Extract the [X, Y] coordinate from the center of the cell holding the provided text.  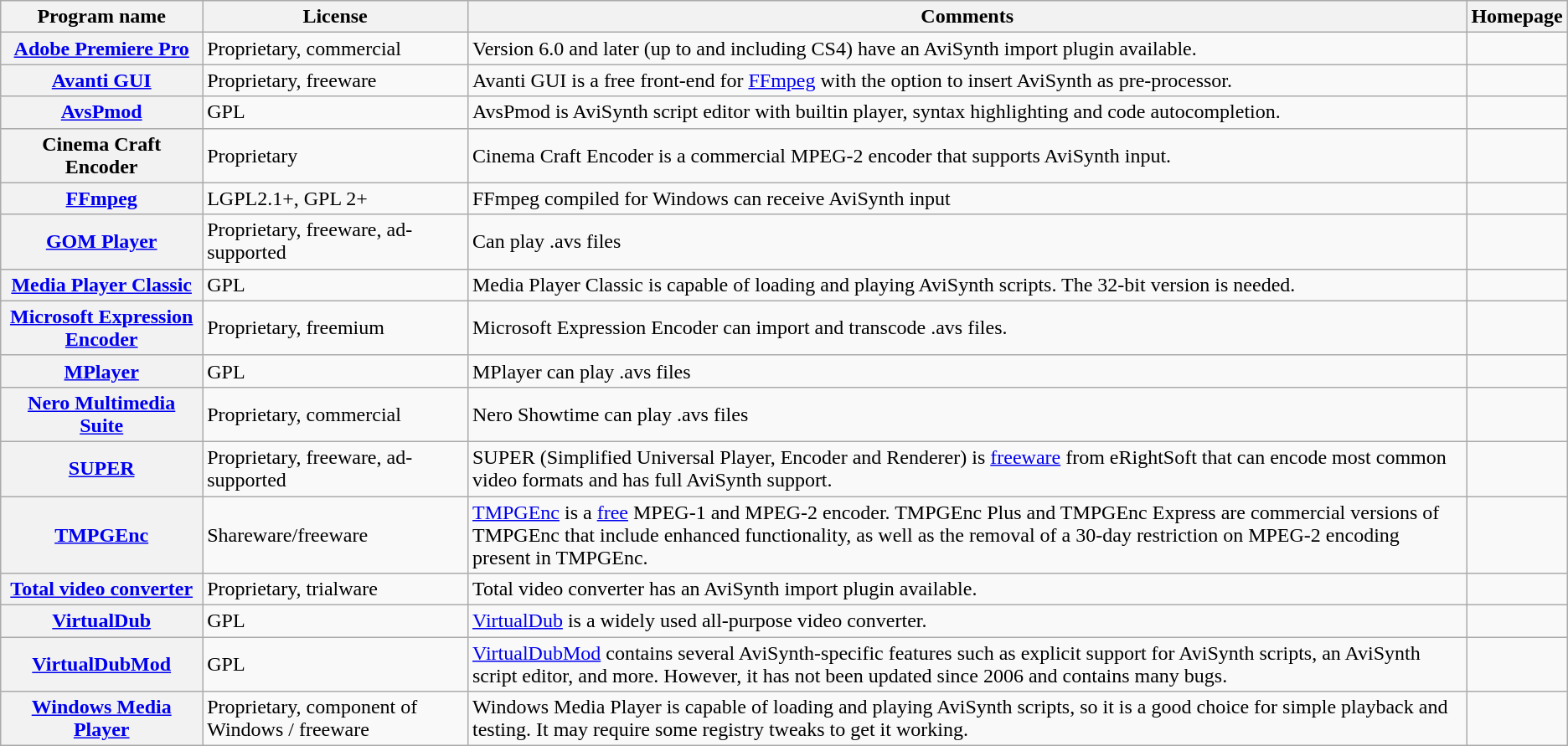
LGPL2.1+, GPL 2+ [335, 198]
Shareware/freeware [335, 534]
SUPER [102, 469]
Homepage [1517, 17]
License [335, 17]
Microsoft Expression Encoder can import and transcode .avs files. [967, 328]
AvsPmod [102, 112]
Total video converter has an AviSynth import plugin available. [967, 589]
Proprietary [335, 156]
FFmpeg compiled for Windows can receive AviSynth input [967, 198]
Can play .avs files [967, 241]
AvsPmod is AviSynth script editor with builtin player, syntax highlighting and code autocompletion. [967, 112]
MPlayer can play .avs files [967, 371]
Cinema Craft Encoder is a commercial MPEG-2 encoder that supports AviSynth input. [967, 156]
GOM Player [102, 241]
Proprietary, trialware [335, 589]
TMPGEnc [102, 534]
Comments [967, 17]
Program name [102, 17]
Nero Multimedia Suite [102, 414]
Version 6.0 and later (up to and including CS4) have an AviSynth import plugin available. [967, 49]
Avanti GUI [102, 80]
Media Player Classic is capable of loading and playing AviSynth scripts. The 32-bit version is needed. [967, 285]
Proprietary, component of Windows / freeware [335, 718]
VirtualDub is a widely used all-purpose video converter. [967, 621]
Avanti GUI is a free front-end for FFmpeg with the option to insert AviSynth as pre-processor. [967, 80]
FFmpeg [102, 198]
Adobe Premiere Pro [102, 49]
Total video converter [102, 589]
Proprietary, freemium [335, 328]
MPlayer [102, 371]
Nero Showtime can play .avs files [967, 414]
VirtualDubMod [102, 665]
Media Player Classic [102, 285]
VirtualDub [102, 621]
Cinema Craft Encoder [102, 156]
Windows Media Player [102, 718]
Microsoft Expression Encoder [102, 328]
Proprietary, freeware [335, 80]
